Identify which cell holds the provided text, then report its (x, y) central coordinate. 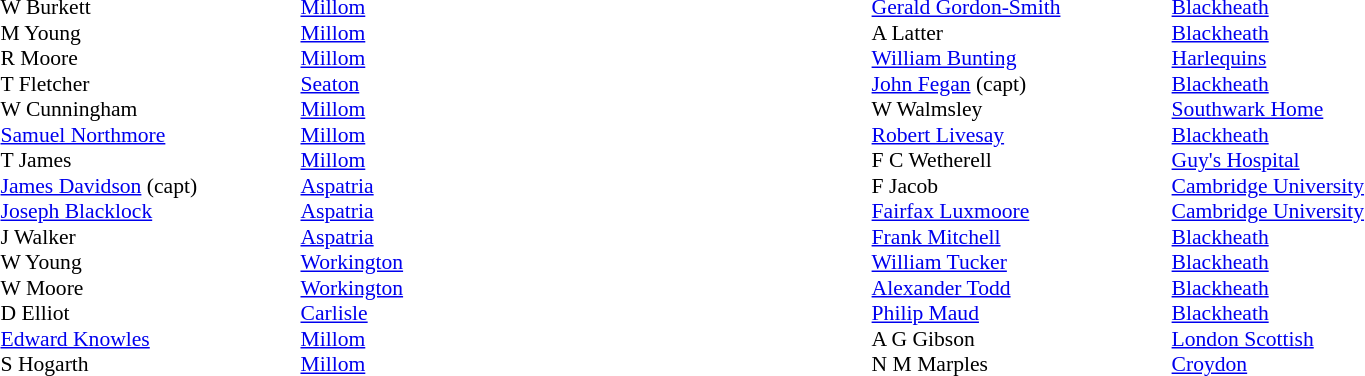
Southwark Home (1268, 109)
Fairfax Luxmoore (1022, 211)
Harlequins (1268, 59)
F Jacob (1022, 186)
London Scottish (1268, 339)
Carlisle (352, 313)
R Moore (150, 59)
Seaton (352, 84)
Edward Knowles (150, 339)
F C Wetherell (1022, 161)
Joseph Blacklock (150, 211)
James Davidson (capt) (150, 186)
Alexander Todd (1022, 288)
W Moore (150, 288)
T Fletcher (150, 84)
Robert Livesay (1022, 135)
W Walmsley (1022, 109)
William Tucker (1022, 263)
Guy's Hospital (1268, 161)
A G Gibson (1022, 339)
John Fegan (capt) (1022, 84)
W Cunningham (150, 109)
W Young (150, 263)
Frank Mitchell (1022, 237)
J Walker (150, 237)
D Elliot (150, 313)
Philip Maud (1022, 313)
A Latter (1022, 33)
T James (150, 161)
William Bunting (1022, 59)
M Young (150, 33)
Samuel Northmore (150, 135)
